Output the [x, y] coordinate of the center of the cell containing the given text.  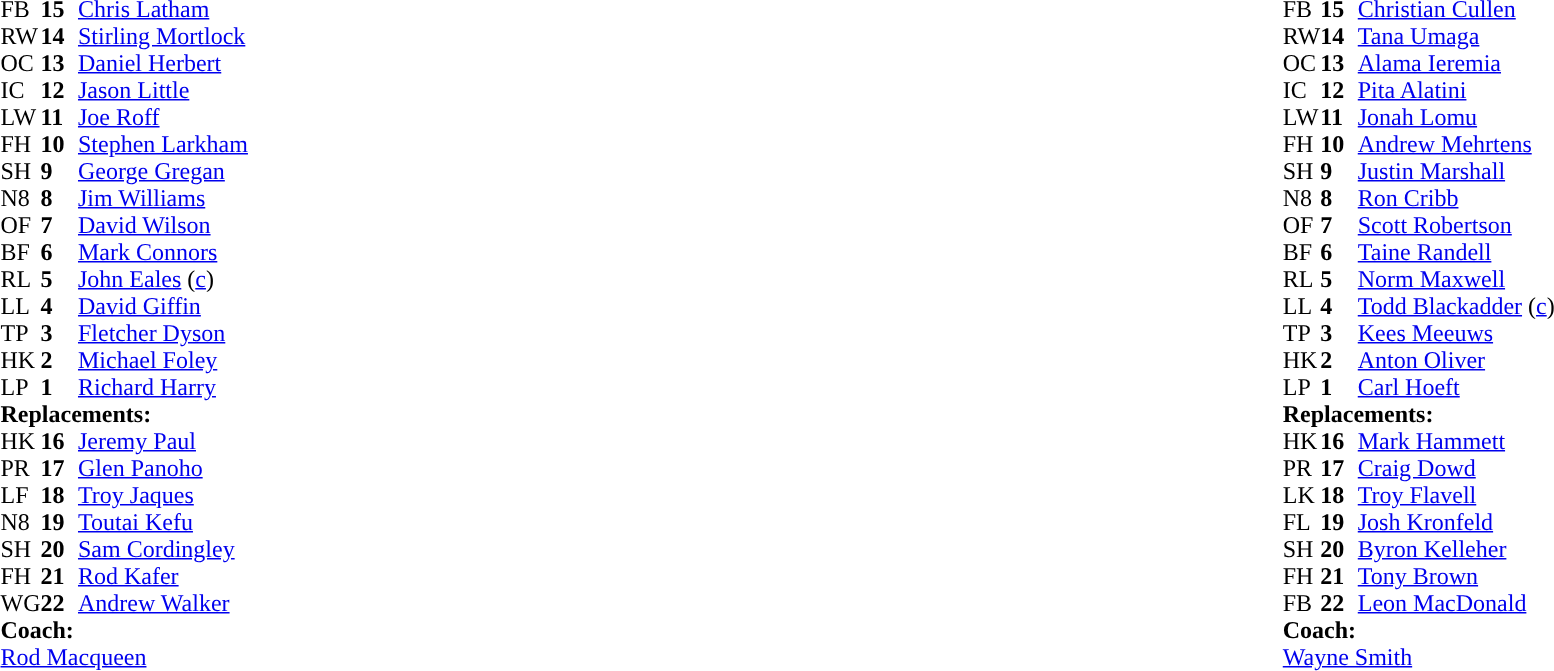
Stephen Larkham [163, 144]
Michael Foley [163, 360]
George Gregan [163, 172]
Jeremy Paul [163, 442]
Joe Roff [163, 118]
John Eales (c) [163, 280]
Fletcher Dyson [163, 334]
Mark Connors [163, 252]
Glen Panoho [163, 468]
FL [1302, 522]
Sam Cordingley [163, 550]
LF [20, 496]
David Giffin [163, 306]
David Wilson [163, 226]
Replacements: [124, 414]
Stirling Mortlock [163, 36]
Daniel Herbert [163, 64]
Coach: [124, 630]
Jim Williams [163, 198]
FB [1302, 604]
Rod Macqueen [124, 658]
Jason Little [163, 90]
LK [1302, 496]
Andrew Walker [163, 604]
WG [20, 604]
Troy Jaques [163, 496]
Toutai Kefu [163, 522]
Rod Kafer [163, 576]
Richard Harry [163, 388]
